Search for the cell housing the specified text and yield its (x, y) center coordinate. 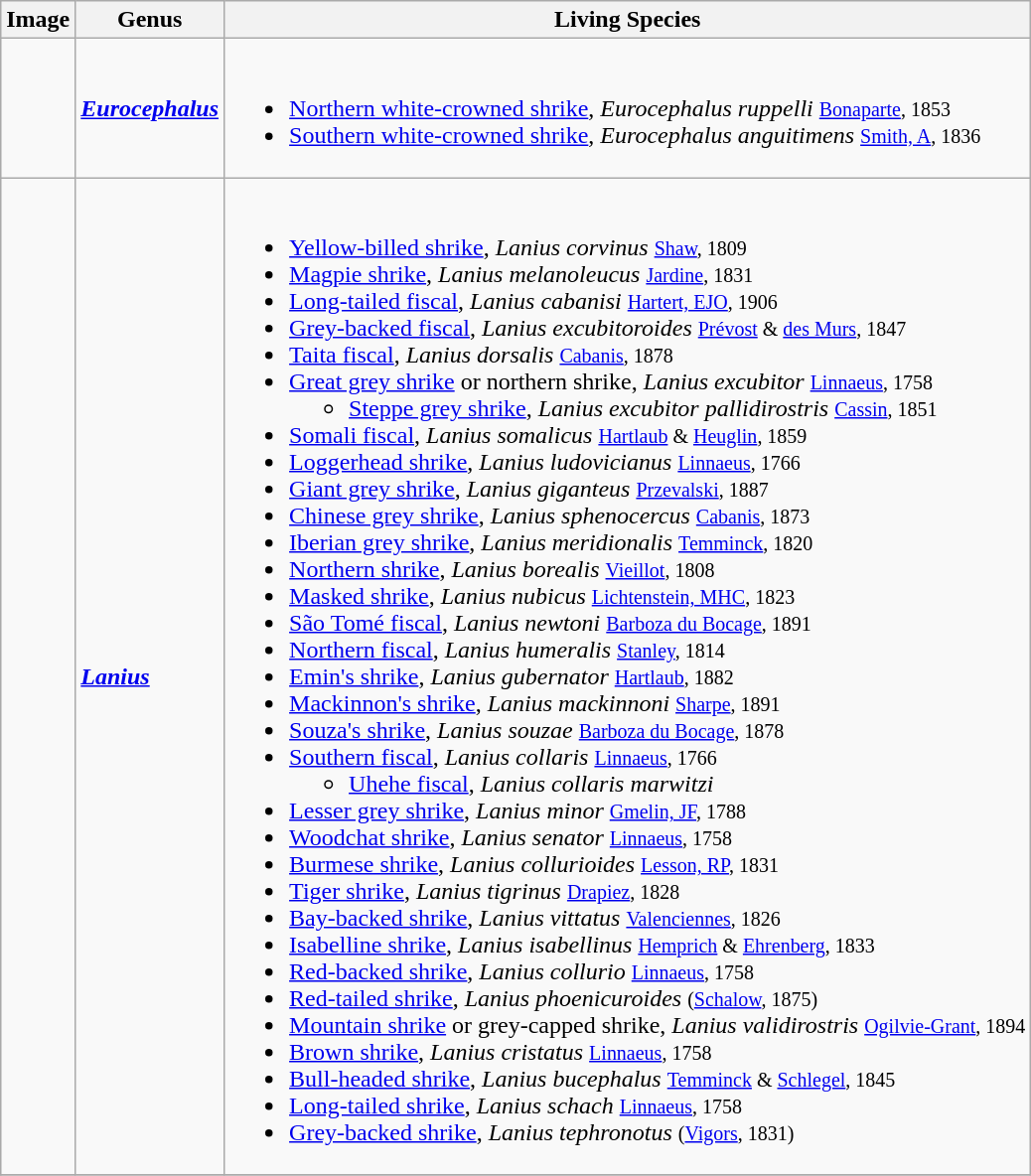
Genus (150, 20)
Living Species (628, 20)
Lanius (150, 676)
Image (38, 20)
Eurocephalus (150, 108)
Northern white-crowned shrike, Eurocephalus ruppelli Bonaparte, 1853Southern white-crowned shrike, Eurocephalus anguitimens Smith, A, 1836 (628, 108)
